For the text-containing cell, return its midpoint in [x, y] coordinate format. 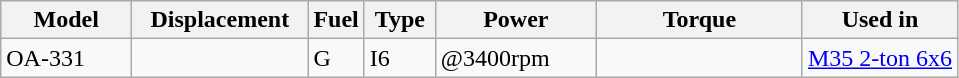
Type [400, 20]
Power [516, 20]
G [336, 58]
@3400rpm [516, 58]
Torque [699, 20]
OA-331 [66, 58]
Fuel [336, 20]
I6 [400, 58]
M35 2-ton 6x6 [880, 58]
Displacement [220, 20]
Model [66, 20]
Used in [880, 20]
